For the text-containing cell, return its midpoint in (X, Y) coordinate format. 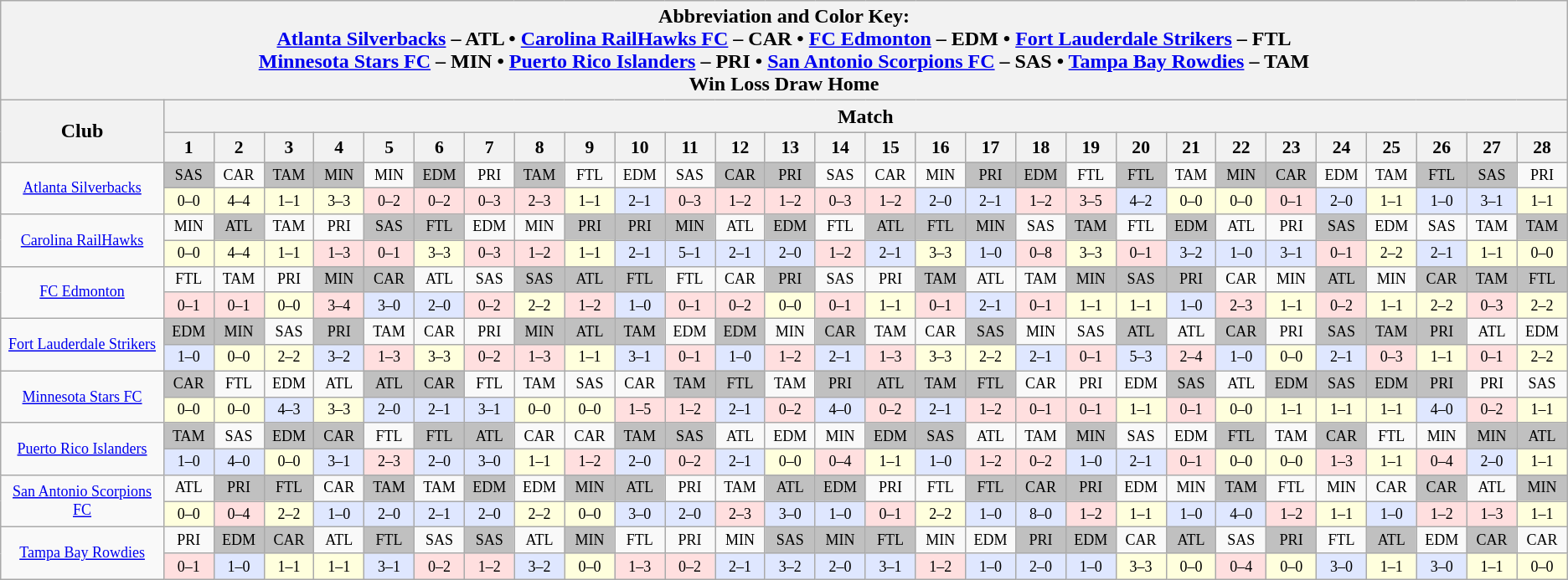
23 (1292, 147)
5 (389, 147)
5–3 (1141, 358)
20 (1141, 147)
Match (865, 116)
11 (690, 147)
10 (640, 147)
1–5 (640, 410)
24 (1342, 147)
18 (1041, 147)
17 (991, 147)
27 (1492, 147)
3–4 (339, 305)
12 (740, 147)
Carolina RailHawks (82, 240)
13 (790, 147)
FC Edmonton (82, 292)
0–8 (1041, 253)
22 (1241, 147)
8 (539, 147)
Minnesota Stars FC (82, 397)
4–3 (289, 410)
8–0 (1041, 514)
14 (840, 147)
2 (239, 147)
16 (941, 147)
7 (489, 147)
21 (1191, 147)
4 (339, 147)
3–5 (1091, 201)
6 (440, 147)
15 (890, 147)
25 (1391, 147)
Atlanta Silverbacks (82, 188)
19 (1091, 147)
5–1 (690, 253)
San Antonio Scorpions FC (82, 501)
1 (188, 147)
Tampa Bay Rowdies (82, 553)
9 (590, 147)
28 (1542, 147)
4–2 (1141, 201)
2–4 (1191, 358)
Fort Lauderdale Strikers (82, 345)
26 (1442, 147)
Club (82, 131)
3 (289, 147)
Puerto Rico Islanders (82, 449)
